Provide the [X, Y] coordinate of the cell's center where the given text is located.  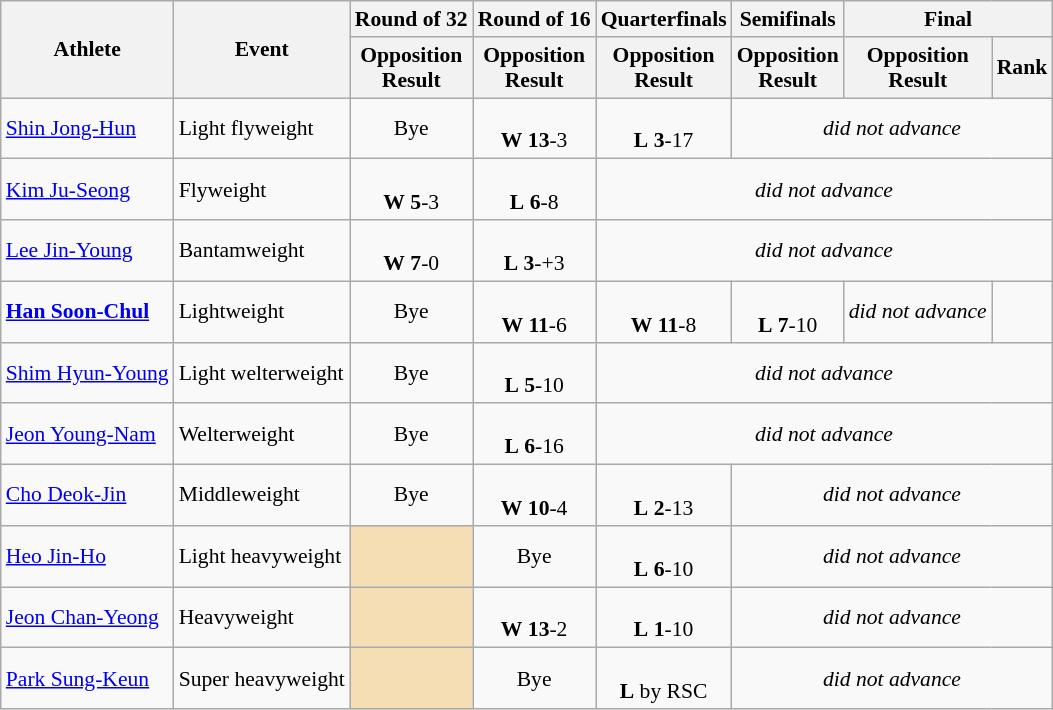
Light welterweight [262, 372]
Cho Deok-Jin [88, 496]
W 10-4 [534, 496]
Quarterfinals [664, 19]
Lightweight [262, 312]
L 5-10 [534, 372]
L 6-10 [664, 556]
Athlete [88, 50]
Semifinals [788, 19]
Super heavyweight [262, 678]
L 1-10 [664, 618]
Rank [1022, 68]
L 6-8 [534, 190]
Han Soon-Chul [88, 312]
W 5-3 [412, 190]
Final [948, 19]
Flyweight [262, 190]
W 11-8 [664, 312]
Light heavyweight [262, 556]
W 13-2 [534, 618]
Event [262, 50]
W 13-3 [534, 128]
Round of 16 [534, 19]
Middleweight [262, 496]
Light flyweight [262, 128]
L 6-16 [534, 434]
L 7-10 [788, 312]
Jeon Chan-Yeong [88, 618]
Welterweight [262, 434]
L 3-17 [664, 128]
Jeon Young-Nam [88, 434]
Heo Jin-Ho [88, 556]
Bantamweight [262, 250]
W 11-6 [534, 312]
L 3-+3 [534, 250]
Shim Hyun-Young [88, 372]
Round of 32 [412, 19]
L by RSC [664, 678]
Heavyweight [262, 618]
L 2-13 [664, 496]
Lee Jin-Young [88, 250]
Park Sung-Keun [88, 678]
W 7-0 [412, 250]
Kim Ju-Seong [88, 190]
Shin Jong-Hun [88, 128]
